Extract the (X, Y) coordinate from the center of the cell holding the provided text.  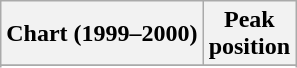
Chart (1999–2000) (102, 34)
Peakposition (249, 34)
